Provide the [x, y] coordinate of the cell's center where the given text is located.  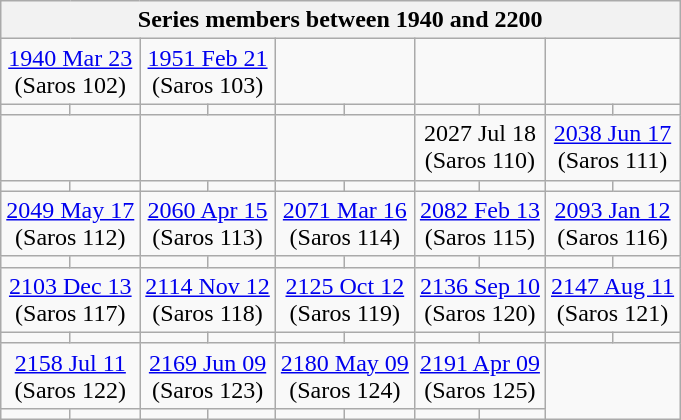
Series members between 1940 and 2200 [340, 20]
2082 Feb 13(Saros 115) [480, 224]
2103 Dec 13(Saros 117) [70, 300]
2147 Aug 11(Saros 121) [612, 300]
2136 Sep 10(Saros 120) [480, 300]
2180 May 09(Saros 124) [344, 376]
2191 Apr 09(Saros 125) [480, 376]
2038 Jun 17(Saros 111) [612, 148]
2125 Oct 12(Saros 119) [344, 300]
2158 Jul 11(Saros 122) [70, 376]
2049 May 17(Saros 112) [70, 224]
1951 Feb 21(Saros 103) [208, 72]
2114 Nov 12(Saros 118) [208, 300]
2071 Mar 16(Saros 114) [344, 224]
2027 Jul 18(Saros 110) [480, 148]
1940 Mar 23(Saros 102) [70, 72]
2060 Apr 15(Saros 113) [208, 224]
2093 Jan 12(Saros 116) [612, 224]
2169 Jun 09(Saros 123) [208, 376]
